Capture the cell that displays the provided text and extract its [X, Y] central coordinate. 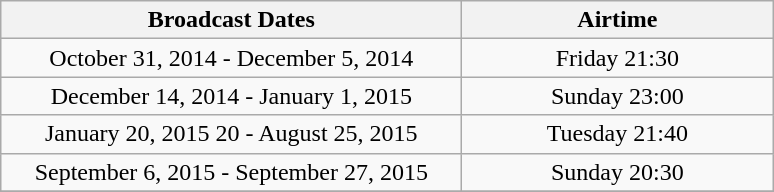
October 31, 2014 - December 5, 2014 [232, 58]
Sunday 20:30 [618, 172]
Tuesday 21:40 [618, 134]
December 14, 2014 - January 1, 2015 [232, 96]
January 20, 2015 20 - August 25, 2015 [232, 134]
Broadcast Dates [232, 20]
September 6, 2015 - September 27, 2015 [232, 172]
Sunday 23:00 [618, 96]
Friday 21:30 [618, 58]
Airtime [618, 20]
